Return (X, Y) of the center of cell containing provided text 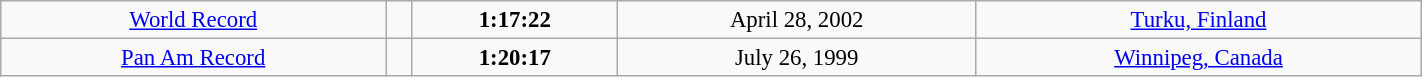
1:20:17 (515, 58)
July 26, 1999 (797, 58)
Winnipeg, Canada (1198, 58)
1:17:22 (515, 20)
World Record (194, 20)
April 28, 2002 (797, 20)
Pan Am Record (194, 58)
Turku, Finland (1198, 20)
